Locate the cell with the specified text and output its [X, Y] center coordinate. 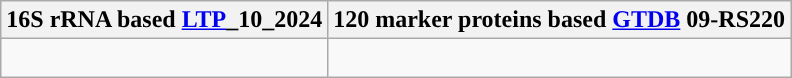
120 marker proteins based GTDB 09-RS220 [560, 20]
16S rRNA based LTP_10_2024 [164, 20]
